Scan for the cell matching the given text and deliver its (x, y) coordinate at center. 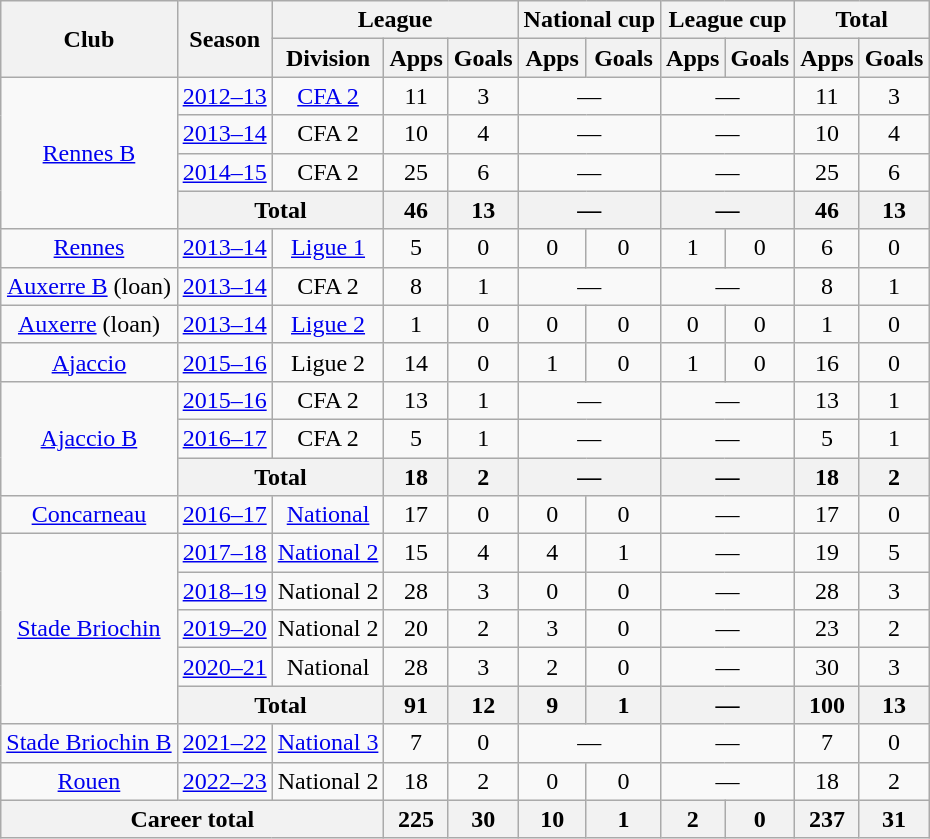
Ligue 1 (328, 248)
12 (483, 705)
Stade Briochin B (89, 743)
League (395, 20)
237 (827, 819)
2021–22 (224, 743)
2012–13 (224, 96)
Rouen (89, 781)
Concarneau (89, 515)
31 (894, 819)
14 (416, 362)
Rennes B (89, 153)
91 (416, 705)
Auxerre B (loan) (89, 286)
23 (827, 629)
Ajaccio B (89, 438)
National 3 (328, 743)
League cup (728, 20)
225 (416, 819)
2018–19 (224, 591)
2020–21 (224, 667)
Stade Briochin (89, 629)
Season (224, 39)
Auxerre (loan) (89, 324)
20 (416, 629)
15 (416, 553)
19 (827, 553)
2014–15 (224, 172)
Ajaccio (89, 362)
100 (827, 705)
National cup (589, 20)
2019–20 (224, 629)
16 (827, 362)
Career total (192, 819)
2017–18 (224, 553)
Rennes (89, 248)
Division (328, 58)
Club (89, 39)
9 (552, 705)
2022–23 (224, 781)
